Detect which cell encompasses the target text, then output its [X, Y] center coordinate. 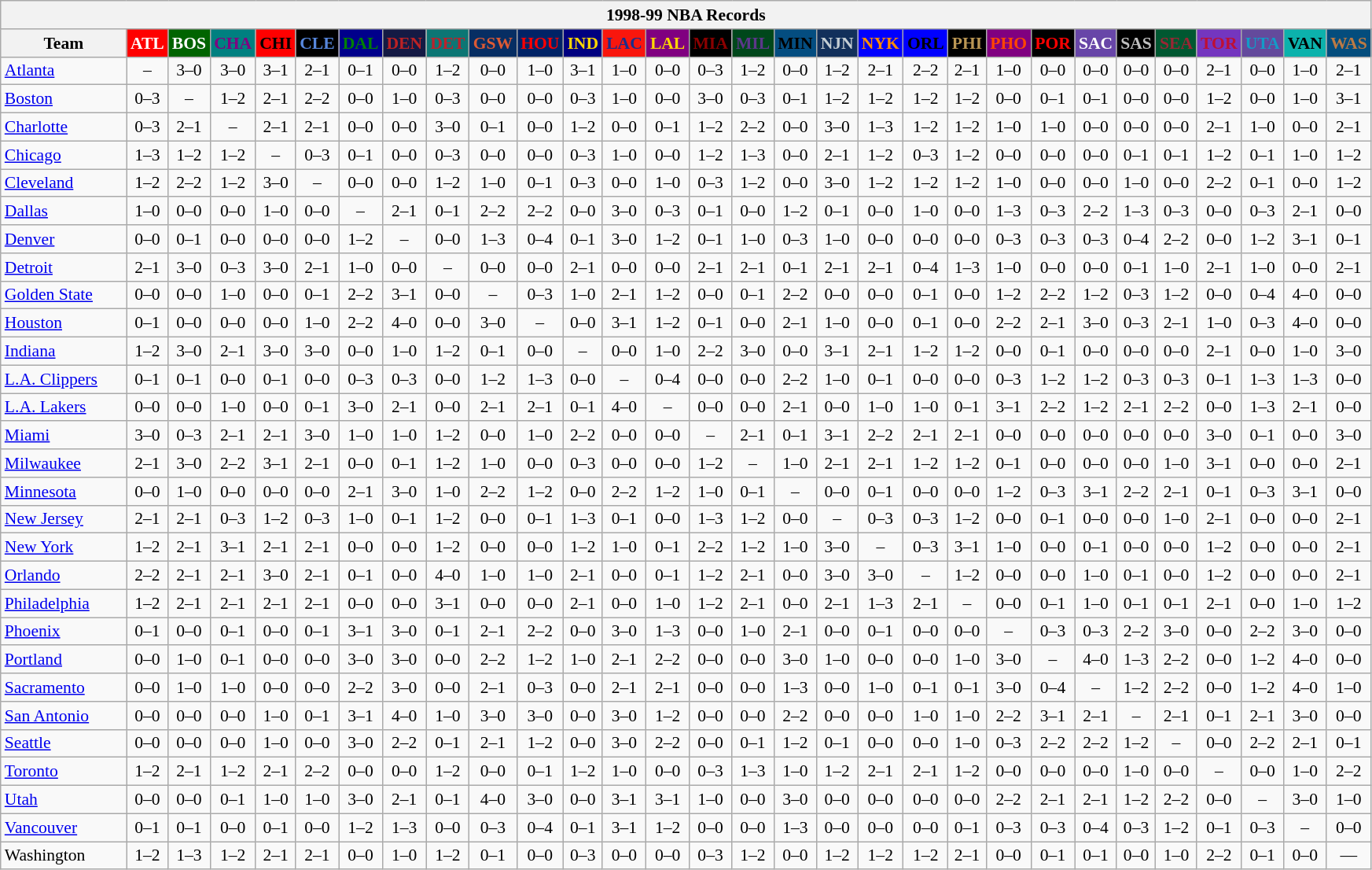
GSW [494, 43]
DEN [404, 43]
WAS [1349, 43]
Portland [64, 660]
Milwaukee [64, 463]
PHI [967, 43]
Golden State [64, 295]
LAL [668, 43]
New Jersey [64, 519]
New York [64, 547]
Houston [64, 323]
LAC [624, 43]
— [1349, 856]
HOU [539, 43]
SAS [1136, 43]
Seattle [64, 743]
Detroit [64, 267]
DET [448, 43]
Utah [64, 800]
IND [583, 43]
MIL [753, 43]
Toronto [64, 772]
NJN [837, 43]
SEA [1176, 43]
ORL [926, 43]
VAN [1305, 43]
CHA [233, 43]
Phoenix [64, 632]
PHO [1008, 43]
1998-99 NBA Records [686, 15]
DAL [361, 43]
Boston [64, 99]
CHI [275, 43]
TOR [1219, 43]
MIA [710, 43]
Charlotte [64, 127]
San Antonio [64, 716]
Washington [64, 856]
SAC [1096, 43]
Cleveland [64, 183]
CLE [318, 43]
Orlando [64, 576]
POR [1053, 43]
Vancouver [64, 828]
UTA [1263, 43]
Indiana [64, 352]
Team [64, 43]
Sacramento [64, 688]
BOS [189, 43]
ATL [148, 43]
NYK [881, 43]
L.A. Lakers [64, 407]
Minnesota [64, 492]
Chicago [64, 155]
Atlanta [64, 71]
MIN [795, 43]
Philadelphia [64, 603]
Miami [64, 436]
L.A. Clippers [64, 379]
Dallas [64, 212]
Denver [64, 239]
